Locate the cell with the specified text and output its (X, Y) center coordinate. 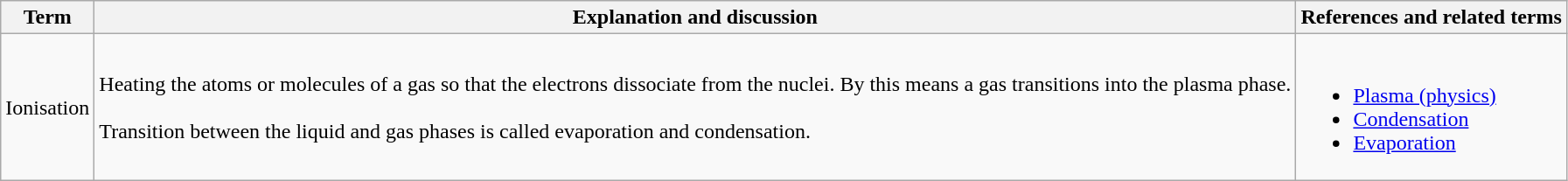
Ionisation (47, 107)
Explanation and discussion (695, 17)
Term (47, 17)
References and related terms (1431, 17)
Plasma (physics)CondensationEvaporation (1431, 107)
